Output the [x, y] coordinate of the center of the cell containing the given text.  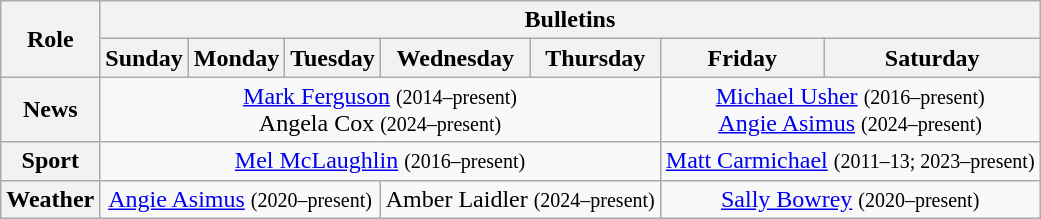
Sport [50, 161]
Wednesday [455, 58]
Sunday [144, 58]
Monday [236, 58]
Amber Laidler (2024–present) [520, 199]
Thursday [595, 58]
Matt Carmichael (2011–13; 2023–present) [850, 161]
Tuesday [333, 58]
News [50, 110]
Mel McLaughlin (2016–present) [380, 161]
Weather [50, 199]
Bulletins [570, 20]
Friday [742, 58]
Angie Asimus (2020–present) [240, 199]
Michael Usher (2016–present) Angie Asimus (2024–present) [850, 110]
Mark Ferguson (2014–present)Angela Cox (2024–present) [380, 110]
Saturday [932, 58]
Role [50, 39]
Sally Bowrey (2020–present) [850, 199]
